Return the (x, y) coordinate for the center point of the cell that contains the specified text.  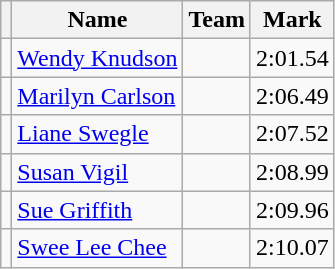
Susan Vigil (98, 172)
Team (217, 20)
Liane Swegle (98, 134)
Mark (292, 20)
Name (98, 20)
2:09.96 (292, 210)
Sue Griffith (98, 210)
Wendy Knudson (98, 58)
2:10.07 (292, 248)
Marilyn Carlson (98, 96)
Swee Lee Chee (98, 248)
2:06.49 (292, 96)
2:08.99 (292, 172)
2:01.54 (292, 58)
2:07.52 (292, 134)
